For the text-containing cell, return its midpoint in (X, Y) coordinate format. 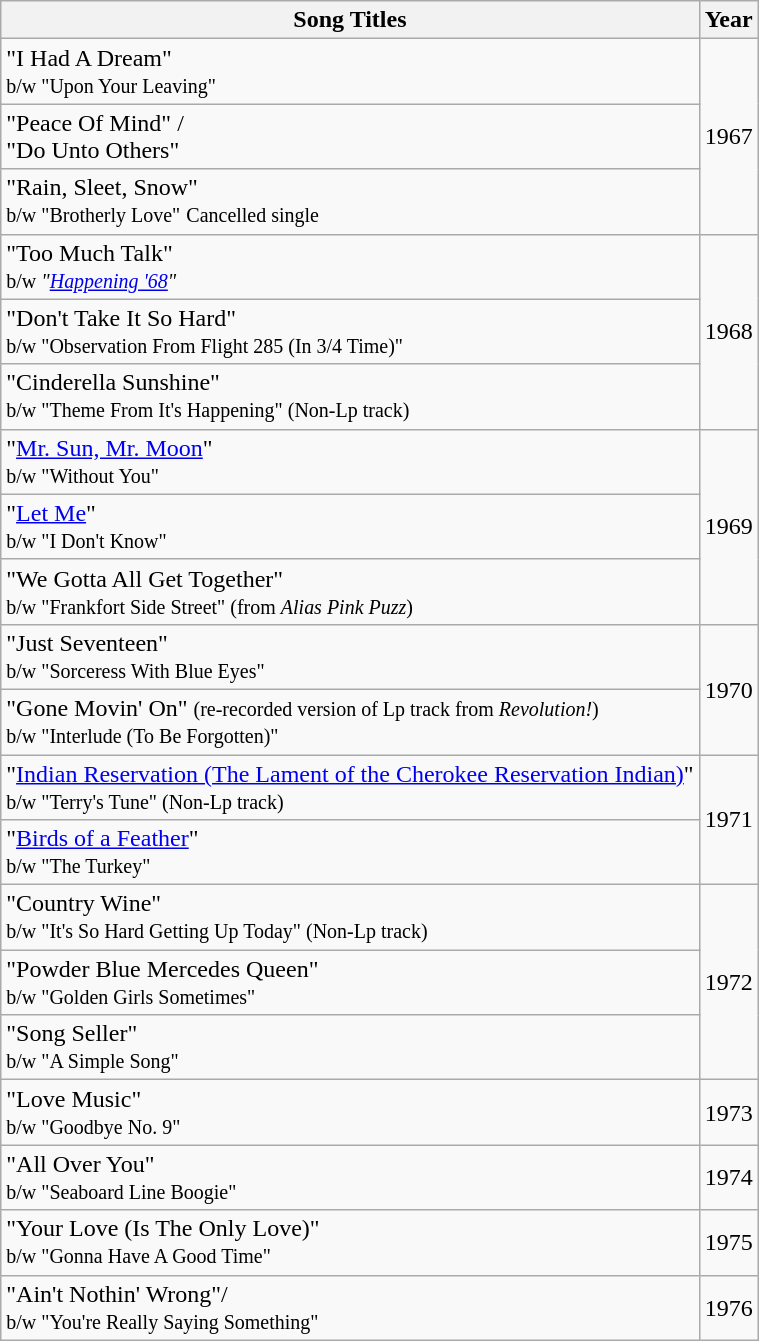
Year (728, 20)
1972 (728, 982)
"Birds of a Feather"b/w "The Turkey" (350, 852)
"Rain, Sleet, Snow"b/w "Brotherly Love" Cancelled single (350, 202)
"Indian Reservation (The Lament of the Cherokee Reservation Indian)"b/w "Terry's Tune" (Non-Lp track) (350, 786)
"Your Love (Is The Only Love)"b/w "Gonna Have A Good Time" (350, 1242)
"Let Me"b/w "I Don't Know" (350, 526)
1973 (728, 1112)
"Peace Of Mind" /"Do Unto Others" (350, 136)
1970 (728, 689)
"I Had A Dream"b/w "Upon Your Leaving" (350, 72)
Song Titles (350, 20)
"Too Much Talk"b/w "Happening '68" (350, 266)
1975 (728, 1242)
1968 (728, 332)
1974 (728, 1178)
"Don't Take It So Hard"b/w "Observation From Flight 285 (In 3/4 Time)" (350, 332)
"Cinderella Sunshine"b/w "Theme From It's Happening" (Non-Lp track) (350, 396)
"Mr. Sun, Mr. Moon"b/w "Without You" (350, 462)
1971 (728, 819)
"Just Seventeen"b/w "Sorceress With Blue Eyes" (350, 656)
"Gone Movin' On" (re-recorded version of Lp track from Revolution!)b/w "Interlude (To Be Forgotten)" (350, 722)
"Love Music"b/w "Goodbye No. 9" (350, 1112)
1969 (728, 526)
"We Gotta All Get Together"b/w "Frankfort Side Street" (from Alias Pink Puzz) (350, 592)
1976 (728, 1308)
"Ain't Nothin' Wrong"/b/w "You're Really Saying Something" (350, 1308)
1967 (728, 136)
"All Over You"b/w "Seaboard Line Boogie" (350, 1178)
"Powder Blue Mercedes Queen"b/w "Golden Girls Sometimes" (350, 982)
"Country Wine"b/w "It's So Hard Getting Up Today" (Non-Lp track) (350, 918)
"Song Seller"b/w "A Simple Song" (350, 1048)
